Find where the given text appears and provide that cell's center as [x, y] coordinate. 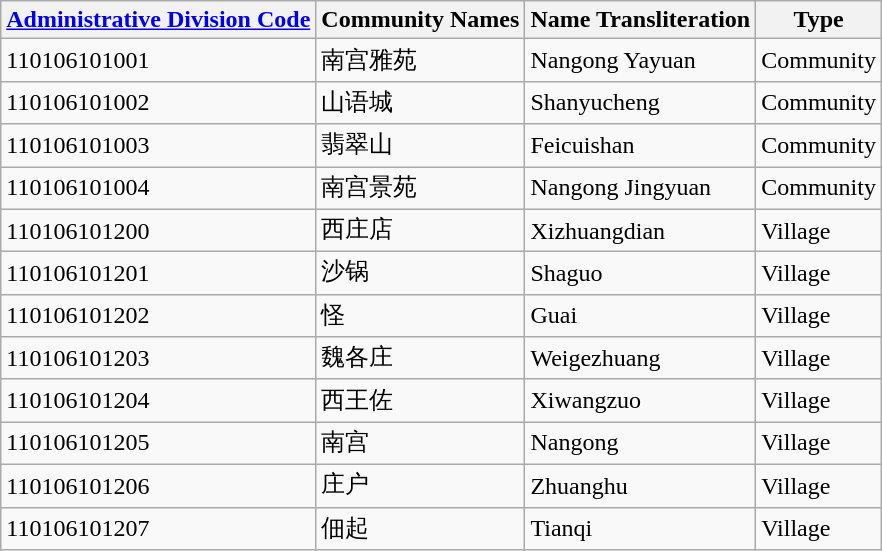
Weigezhuang [640, 358]
西庄店 [420, 230]
Xizhuangdian [640, 230]
110106101207 [158, 528]
110106101002 [158, 102]
怪 [420, 316]
110106101200 [158, 230]
Tianqi [640, 528]
110106101201 [158, 274]
110106101203 [158, 358]
佃起 [420, 528]
庄户 [420, 486]
Shanyucheng [640, 102]
110106101001 [158, 60]
Type [819, 20]
110106101205 [158, 444]
南宫景苑 [420, 188]
Nangong [640, 444]
110106101202 [158, 316]
Nangong Jingyuan [640, 188]
Zhuanghu [640, 486]
Community Names [420, 20]
翡翠山 [420, 146]
西王佐 [420, 400]
Feicuishan [640, 146]
南宫雅苑 [420, 60]
沙锅 [420, 274]
Name Transliteration [640, 20]
110106101206 [158, 486]
Guai [640, 316]
110106101004 [158, 188]
Shaguo [640, 274]
山语城 [420, 102]
魏各庄 [420, 358]
Xiwangzuo [640, 400]
110106101204 [158, 400]
Nangong Yayuan [640, 60]
110106101003 [158, 146]
南宫 [420, 444]
Administrative Division Code [158, 20]
